Output the (X, Y) coordinate of the center of the cell containing the given text.  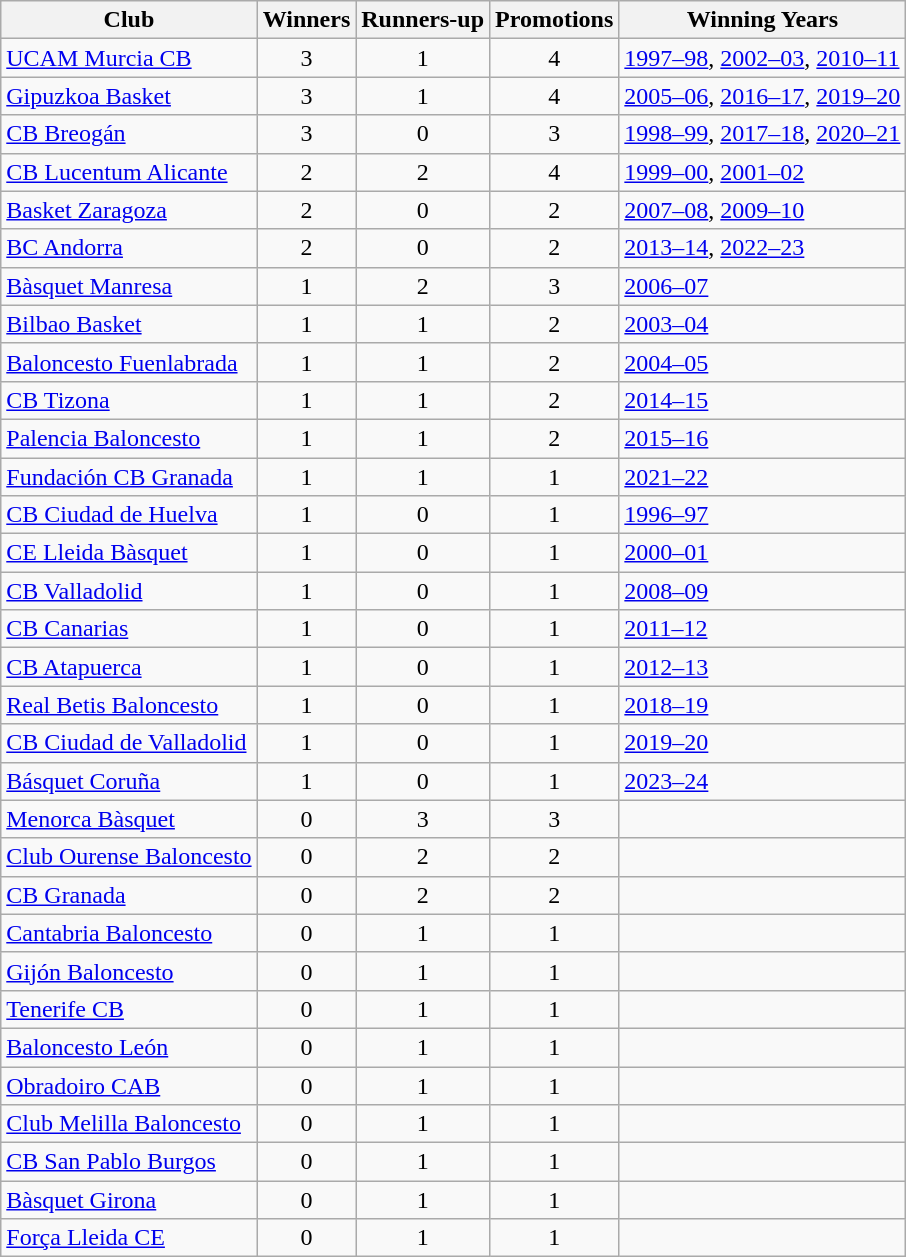
CB Lucentum Alicante (129, 172)
Bilbao Basket (129, 324)
Obradoiro CAB (129, 1085)
1997–98, 2002–03, 2010–11 (762, 58)
Winning Years (762, 20)
Tenerife CB (129, 1009)
2021–22 (762, 477)
Winners (306, 20)
1999–00, 2001–02 (762, 172)
CB Tizona (129, 400)
CB Atapuerca (129, 667)
2006–07 (762, 286)
Gipuzkoa Basket (129, 96)
1998–99, 2017–18, 2020–21 (762, 134)
CB Granada (129, 895)
Gijón Baloncesto (129, 971)
Palencia Baloncesto (129, 438)
Bàsquet Manresa (129, 286)
Fundación CB Granada (129, 477)
2003–04 (762, 324)
2007–08, 2009–10 (762, 210)
2011–12 (762, 629)
Bàsquet Girona (129, 1200)
2012–13 (762, 667)
CB Canarias (129, 629)
2015–16 (762, 438)
CB Valladolid (129, 591)
UCAM Murcia CB (129, 58)
Menorca Bàsquet (129, 819)
Básquet Coruña (129, 781)
2018–19 (762, 705)
Força Lleida CE (129, 1238)
Promotions (554, 20)
1996–97 (762, 515)
Basket Zaragoza (129, 210)
Baloncesto Fuenlabrada (129, 362)
2004–05 (762, 362)
CB Breogán (129, 134)
CB Ciudad de Valladolid (129, 743)
2014–15 (762, 400)
Baloncesto León (129, 1047)
CB San Pablo Burgos (129, 1162)
BC Andorra (129, 248)
2019–20 (762, 743)
Cantabria Baloncesto (129, 933)
CB Ciudad de Huelva (129, 515)
Real Betis Baloncesto (129, 705)
Club Ourense Baloncesto (129, 857)
2005–06, 2016–17, 2019–20 (762, 96)
2023–24 (762, 781)
2008–09 (762, 591)
CE Lleida Bàsquet (129, 553)
2000–01 (762, 553)
Club Melilla Baloncesto (129, 1124)
Runners-up (423, 20)
Club (129, 20)
2013–14, 2022–23 (762, 248)
